Output the [x, y] coordinate of the center of the cell containing the given text.  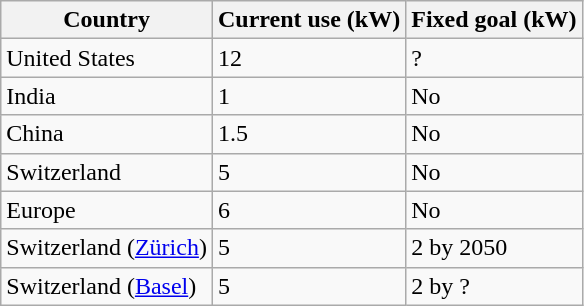
Europe [107, 210]
1 [308, 96]
Switzerland (Basel) [107, 286]
India [107, 96]
Current use (kW) [308, 20]
2 by 2050 [494, 248]
2 by ? [494, 286]
China [107, 134]
6 [308, 210]
Switzerland (Zürich) [107, 248]
Switzerland [107, 172]
? [494, 58]
1.5 [308, 134]
Country [107, 20]
12 [308, 58]
United States [107, 58]
Fixed goal (kW) [494, 20]
